Capture the cell that displays the provided text and extract its [X, Y] central coordinate. 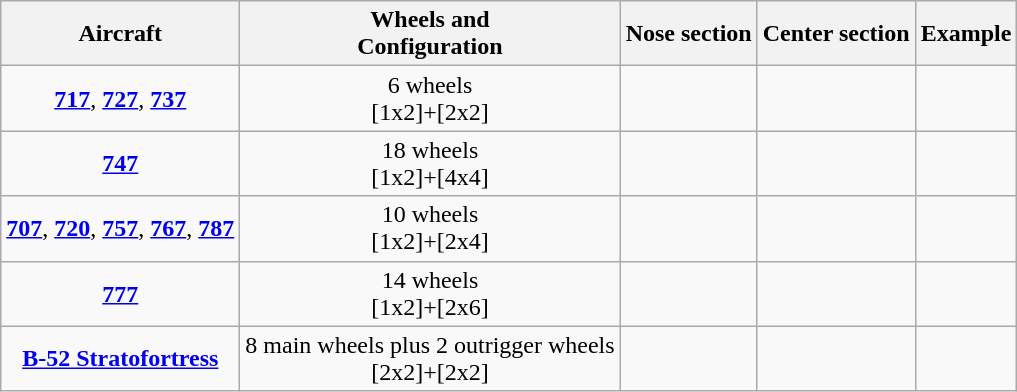
6 wheels[1x2]+[2x2] [430, 98]
18 wheels[1x2]+[4x4] [430, 164]
Wheels andConfiguration [430, 34]
B-52 Stratofortress [120, 358]
8 main wheels plus 2 outrigger wheels[2x2]+[2x2] [430, 358]
747 [120, 164]
777 [120, 294]
717, 727, 737 [120, 98]
707, 720, 757, 767, 787 [120, 228]
Center section [836, 34]
Aircraft [120, 34]
Example [966, 34]
10 wheels[1x2]+[2x4] [430, 228]
14 wheels[1x2]+[2x6] [430, 294]
Nose section [688, 34]
